From the cell containing the given text, extract its center point as (x, y) coordinate. 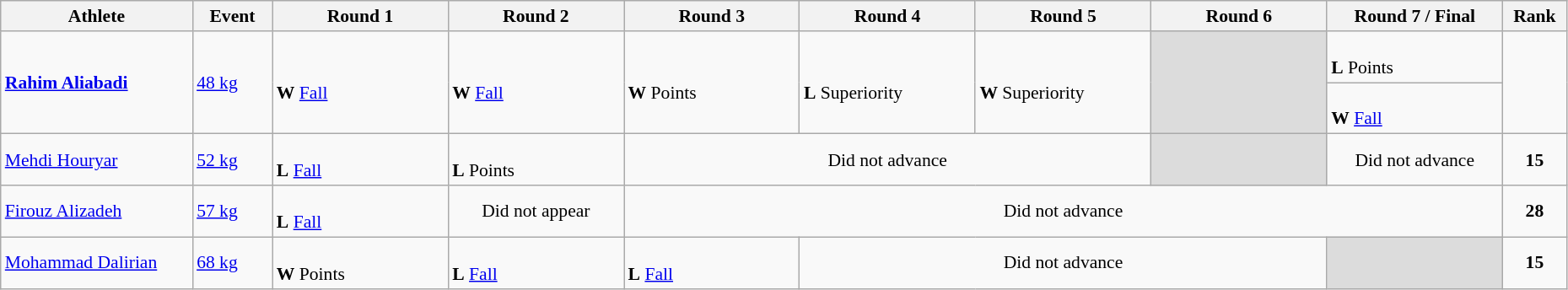
Mehdi Houryar (96, 160)
52 kg (233, 160)
57 kg (233, 211)
Mohammad Dalirian (96, 263)
Round 7 / Final (1414, 16)
W Superiority (1063, 83)
L Superiority (887, 83)
28 (1534, 211)
Round 5 (1063, 16)
Rank (1534, 16)
Round 6 (1239, 16)
Did not appear (536, 211)
68 kg (233, 263)
Event (233, 16)
48 kg (233, 83)
Round 1 (360, 16)
Athlete (96, 16)
Rahim Aliabadi (96, 83)
Round 2 (536, 16)
Round 3 (712, 16)
Round 4 (887, 16)
Firouz Alizadeh (96, 211)
